Find where the given text appears and provide that cell's center as (x, y) coordinate. 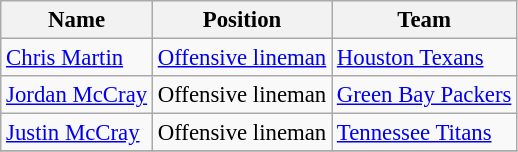
Tennessee Titans (424, 133)
Chris Martin (77, 58)
Green Bay Packers (424, 95)
Position (242, 20)
Name (77, 20)
Jordan McCray (77, 95)
Justin McCray (77, 133)
Houston Texans (424, 58)
Team (424, 20)
